Detect which cell encompasses the target text, then output its (x, y) center coordinate. 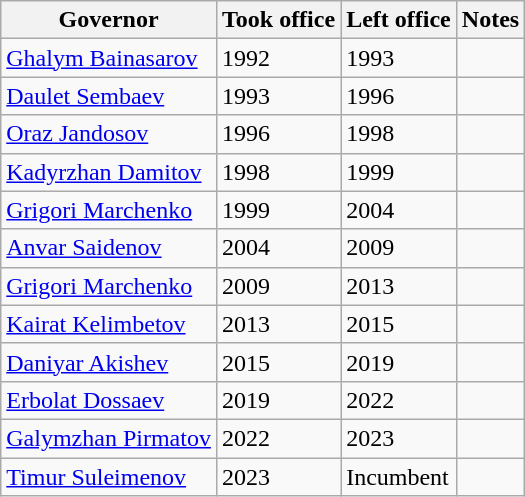
Daulet Sembaev (109, 96)
Took office (278, 20)
Timur Suleimenov (109, 477)
Erbolat Dossaev (109, 400)
Oraz Jandosov (109, 134)
Kadyrzhan Damitov (109, 172)
Notes (490, 20)
Anvar Saidenov (109, 248)
Daniyar Akishev (109, 362)
Kairat Kelimbetov (109, 324)
Incumbent (399, 477)
Galymzhan Pirmatov (109, 438)
1992 (278, 58)
Left office (399, 20)
Ghalym Bainasarov (109, 58)
Governor (109, 20)
